Extract the [X, Y] coordinate from the center of the cell holding the provided text.  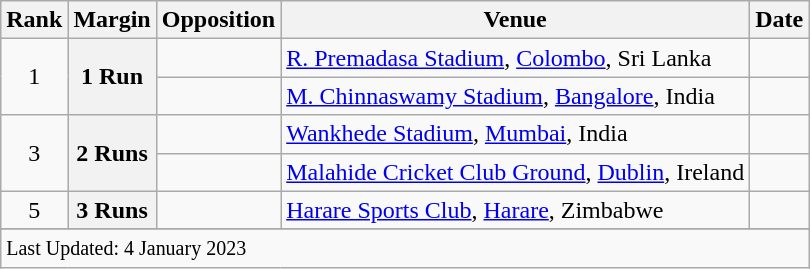
Rank [34, 20]
Opposition [218, 20]
5 [34, 210]
Wankhede Stadium, Mumbai, India [516, 134]
M. Chinnaswamy Stadium, Bangalore, India [516, 96]
2 Runs [112, 153]
Harare Sports Club, Harare, Zimbabwe [516, 210]
1 Run [112, 77]
R. Premadasa Stadium, Colombo, Sri Lanka [516, 58]
3 Runs [112, 210]
Date [780, 20]
1 [34, 77]
Venue [516, 20]
3 [34, 153]
Malahide Cricket Club Ground, Dublin, Ireland [516, 172]
Margin [112, 20]
Last Updated: 4 January 2023 [405, 248]
